Determine the (x, y) coordinate at the center of the cell enclosing the given text.  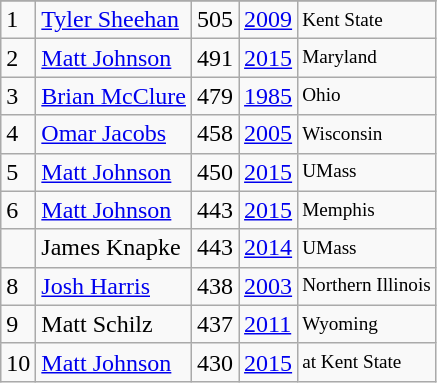
2 (18, 58)
8 (18, 286)
at Kent State (367, 362)
450 (216, 172)
Kent State (367, 20)
458 (216, 134)
Northern Illinois (367, 286)
2009 (268, 20)
Wyoming (367, 324)
Wisconsin (367, 134)
5 (18, 172)
10 (18, 362)
Memphis (367, 210)
Omar Jacobs (114, 134)
6 (18, 210)
Tyler Sheehan (114, 20)
430 (216, 362)
James Knapke (114, 248)
1985 (268, 96)
Josh Harris (114, 286)
438 (216, 286)
3 (18, 96)
491 (216, 58)
Brian McClure (114, 96)
2011 (268, 324)
1 (18, 20)
Ohio (367, 96)
505 (216, 20)
2003 (268, 286)
9 (18, 324)
2005 (268, 134)
2014 (268, 248)
437 (216, 324)
4 (18, 134)
Matt Schilz (114, 324)
Maryland (367, 58)
479 (216, 96)
